Detect which cell encompasses the target text, then output its (X, Y) center coordinate. 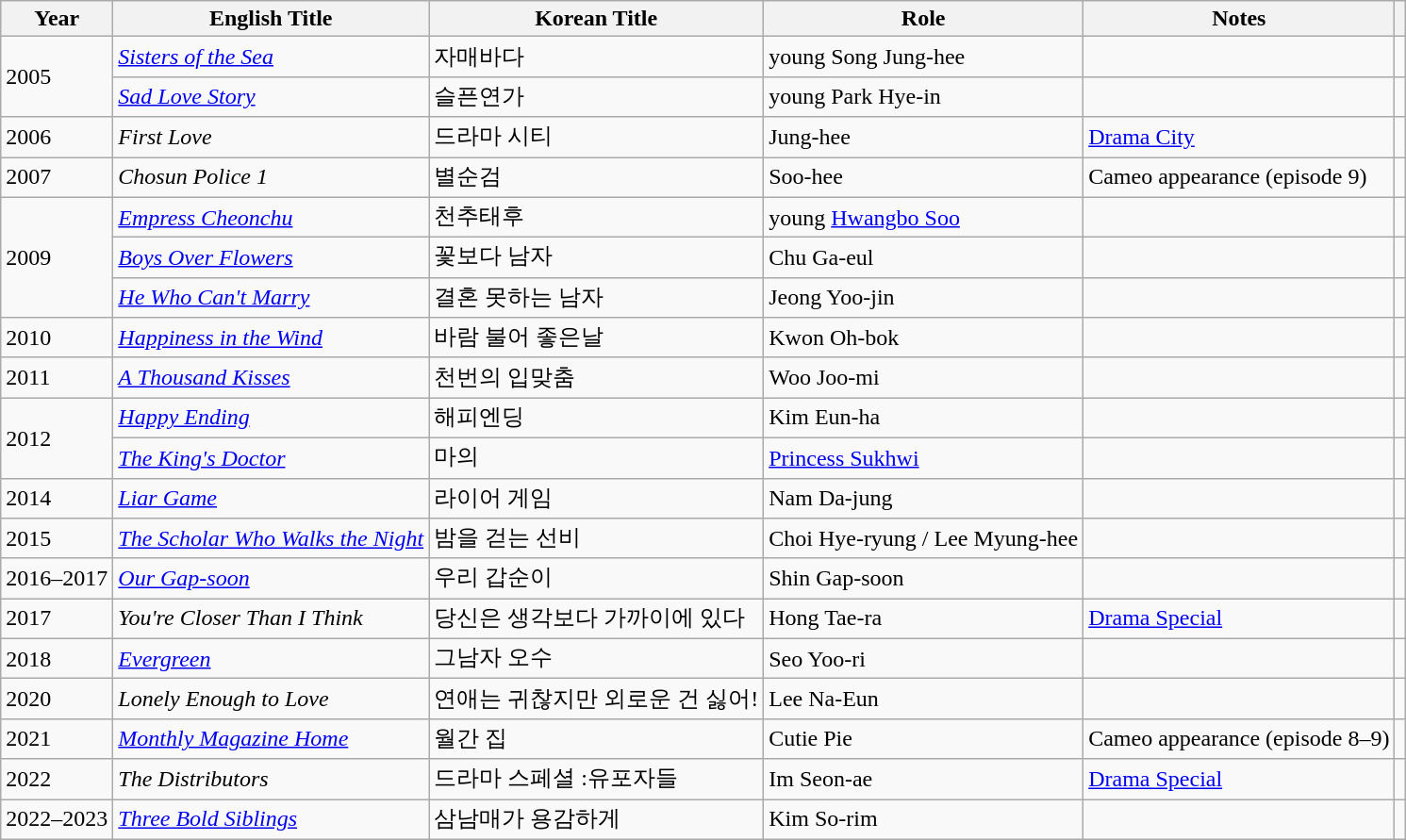
A Thousand Kisses (272, 377)
He Who Can't Marry (272, 298)
Kwon Oh-bok (924, 338)
Sad Love Story (272, 96)
해피엔딩 (596, 419)
드라마 시티 (596, 138)
밤을 걷는 선비 (596, 539)
Soo-hee (924, 177)
Kim Eun-ha (924, 419)
The King's Doctor (272, 458)
2014 (57, 498)
Princess Sukhwi (924, 458)
바람 불어 좋은날 (596, 338)
우리 갑순이 (596, 579)
Woo Joo-mi (924, 377)
당신은 생각보다 가까이에 있다 (596, 618)
Notes (1239, 19)
Cutie Pie (924, 739)
2009 (57, 257)
Year (57, 19)
You're Closer Than I Think (272, 618)
자매바다 (596, 57)
First Love (272, 138)
삼남매가 용감하게 (596, 820)
The Distributors (272, 779)
young Park Hye-in (924, 96)
라이어 게임 (596, 498)
별순검 (596, 177)
슬픈연가 (596, 96)
English Title (272, 19)
Monthly Magazine Home (272, 739)
결혼 못하는 남자 (596, 298)
마의 (596, 458)
천추태후 (596, 217)
Happiness in the Wind (272, 338)
2022–2023 (57, 820)
드라마 스페셜 :유포자들 (596, 779)
Evergreen (272, 658)
Kim So-rim (924, 820)
Shin Gap-soon (924, 579)
2021 (57, 739)
Chu Ga-eul (924, 258)
young Hwangbo Soo (924, 217)
2007 (57, 177)
Choi Hye-ryung / Lee Myung-hee (924, 539)
Three Bold Siblings (272, 820)
The Scholar Who Walks the Night (272, 539)
Liar Game (272, 498)
Happy Ending (272, 419)
2022 (57, 779)
Jeong Yoo-jin (924, 298)
2018 (57, 658)
천번의 입맞춤 (596, 377)
Role (924, 19)
꽃보다 남자 (596, 258)
Seo Yoo-ri (924, 658)
young Song Jung-hee (924, 57)
Cameo appearance (episode 9) (1239, 177)
2020 (57, 700)
2012 (57, 437)
2017 (57, 618)
2015 (57, 539)
Boys Over Flowers (272, 258)
Cameo appearance (episode 8–9) (1239, 739)
2006 (57, 138)
연애는 귀찮지만 외로운 건 싫어! (596, 700)
Lonely Enough to Love (272, 700)
Im Seon-ae (924, 779)
월간 집 (596, 739)
Sisters of the Sea (272, 57)
Chosun Police 1 (272, 177)
Hong Tae-ra (924, 618)
Jung-hee (924, 138)
그남자 오수 (596, 658)
Our Gap-soon (272, 579)
2011 (57, 377)
Korean Title (596, 19)
Empress Cheonchu (272, 217)
Drama City (1239, 138)
Nam Da-jung (924, 498)
Lee Na-Eun (924, 700)
2010 (57, 338)
2016–2017 (57, 579)
2005 (57, 77)
